Locate the cell with the specified text and output its (X, Y) center coordinate. 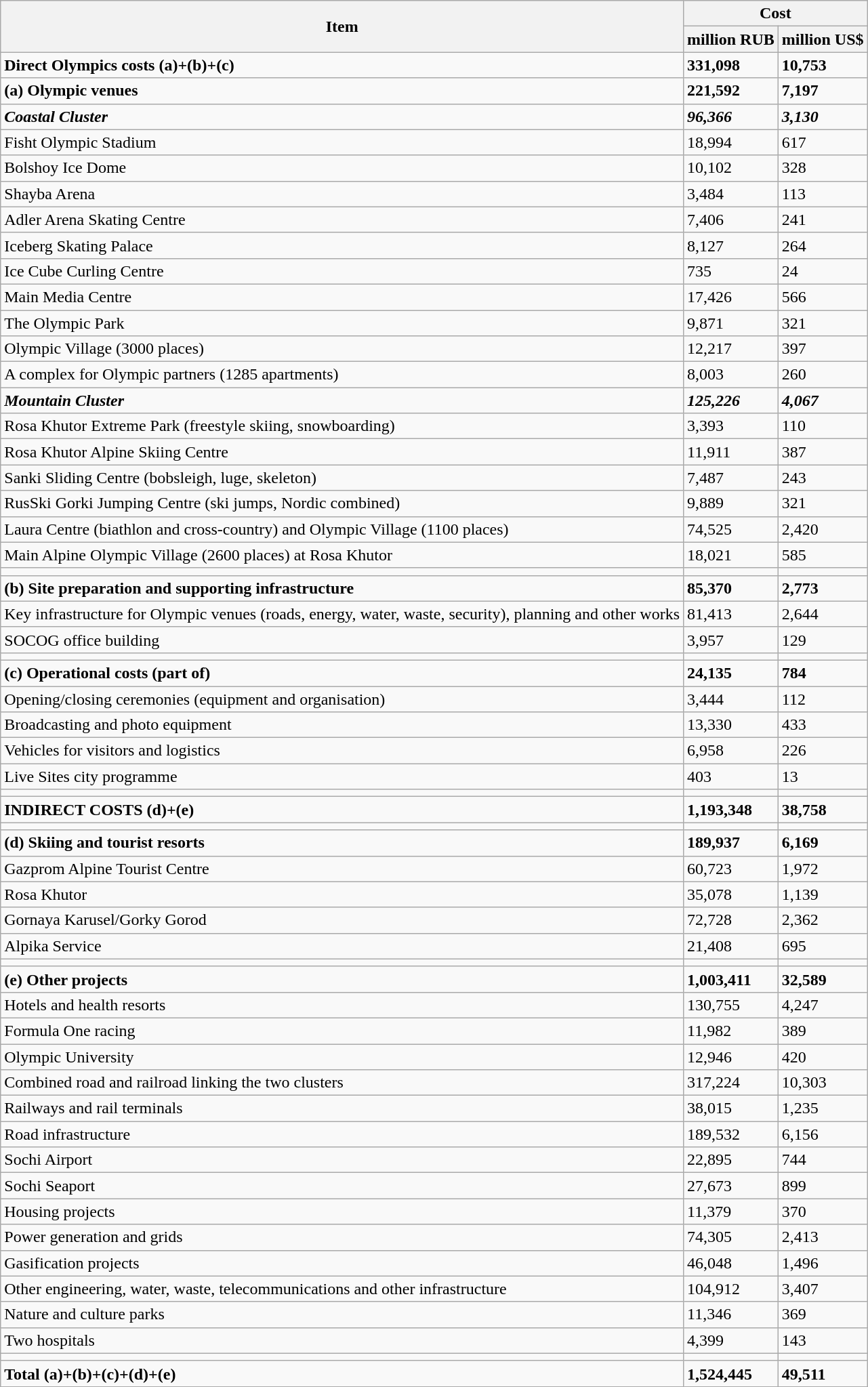
85,370 (731, 588)
433 (823, 725)
2,362 (823, 920)
3,407 (823, 1289)
22,895 (731, 1160)
104,912 (731, 1289)
4,067 (823, 400)
744 (823, 1160)
11,911 (731, 452)
21,408 (731, 946)
143 (823, 1340)
8,127 (731, 245)
328 (823, 168)
Total (a)+(b)+(c)+(d)+(e) (342, 1373)
397 (823, 349)
81,413 (731, 614)
369 (823, 1314)
1,972 (823, 869)
Main Alpine Olympic Village (2600 places) at Rosa Khutor (342, 555)
260 (823, 375)
(a) Olympic venues (342, 91)
(b) Site preparation and supporting infrastructure (342, 588)
Adler Arena Skating Centre (342, 220)
Vehicles for visitors and logistics (342, 751)
Direct Olympics costs (a)+(b)+(c) (342, 65)
RusSki Gorki Jumping Centre (ski jumps, Nordic combined) (342, 503)
113 (823, 194)
74,305 (731, 1237)
Two hospitals (342, 1340)
Alpika Service (342, 946)
Coastal Cluster (342, 117)
(c) Operational costs (part of) (342, 673)
Live Sites city programme (342, 777)
Ice Cube Curling Centre (342, 271)
10,753 (823, 65)
226 (823, 751)
3,444 (731, 699)
899 (823, 1186)
Rosa Khutor Extreme Park (freestyle skiing, snowboarding) (342, 426)
129 (823, 640)
2,644 (823, 614)
Gazprom Alpine Tourist Centre (342, 869)
3,130 (823, 117)
243 (823, 478)
Main Media Centre (342, 297)
12,946 (731, 1056)
Railways and rail terminals (342, 1109)
4,247 (823, 1005)
Combined road and railroad linking the two clusters (342, 1083)
18,021 (731, 555)
Other engineering, water, waste, telecommunications and other infrastructure (342, 1289)
241 (823, 220)
3,484 (731, 194)
10,102 (731, 168)
Road infrastructure (342, 1134)
112 (823, 699)
11,379 (731, 1212)
2,413 (823, 1237)
389 (823, 1031)
Rosa Khutor (342, 894)
125,226 (731, 400)
1,524,445 (731, 1373)
7,197 (823, 91)
SOCOG office building (342, 640)
6,169 (823, 843)
Laura Centre (biathlon and cross-country) and Olympic Village (1100 places) (342, 529)
221,592 (731, 91)
264 (823, 245)
72,728 (731, 920)
(d) Skiing and tourist resorts (342, 843)
370 (823, 1212)
317,224 (731, 1083)
566 (823, 297)
32,589 (823, 979)
9,871 (731, 323)
Formula One racing (342, 1031)
35,078 (731, 894)
million US$ (823, 39)
1,193,348 (731, 810)
387 (823, 452)
130,755 (731, 1005)
17,426 (731, 297)
The Olympic Park (342, 323)
1,139 (823, 894)
12,217 (731, 349)
1,003,411 (731, 979)
784 (823, 673)
INDIRECT COSTS (d)+(e) (342, 810)
Broadcasting and photo equipment (342, 725)
Fisht Olympic Stadium (342, 142)
10,303 (823, 1083)
Bolshoy Ice Dome (342, 168)
Sochi Airport (342, 1160)
27,673 (731, 1186)
Opening/closing ceremonies (equipment and organisation) (342, 699)
Olympic University (342, 1056)
Key infrastructure for Olympic venues (roads, energy, water, waste, security), planning and other works (342, 614)
Rosa Khutor Alpine Skiing Centre (342, 452)
60,723 (731, 869)
Iceberg Skating Palace (342, 245)
96,366 (731, 117)
585 (823, 555)
38,758 (823, 810)
Power generation and grids (342, 1237)
6,958 (731, 751)
million RUB (731, 39)
189,937 (731, 843)
24,135 (731, 673)
Gasification projects (342, 1263)
420 (823, 1056)
38,015 (731, 1109)
7,406 (731, 220)
13,330 (731, 725)
Shayba Arena (342, 194)
189,532 (731, 1134)
18,994 (731, 142)
9,889 (731, 503)
735 (731, 271)
A complex for Olympic partners (1285 apartments) (342, 375)
11,982 (731, 1031)
2,420 (823, 529)
695 (823, 946)
3,393 (731, 426)
24 (823, 271)
Gornaya Karusel/Gorky Gorod (342, 920)
Item (342, 26)
2,773 (823, 588)
Mountain Cluster (342, 400)
617 (823, 142)
11,346 (731, 1314)
Hotels and health resorts (342, 1005)
403 (731, 777)
46,048 (731, 1263)
6,156 (823, 1134)
7,487 (731, 478)
110 (823, 426)
Sanki Sliding Centre (bobsleigh, luge, skeleton) (342, 478)
(e) Other projects (342, 979)
Nature and culture parks (342, 1314)
Cost (776, 14)
1,496 (823, 1263)
331,098 (731, 65)
3,957 (731, 640)
Sochi Seaport (342, 1186)
4,399 (731, 1340)
74,525 (731, 529)
8,003 (731, 375)
Olympic Village (3000 places) (342, 349)
Housing projects (342, 1212)
1,235 (823, 1109)
49,511 (823, 1373)
13 (823, 777)
